Return [X, Y] of the center of cell containing provided text 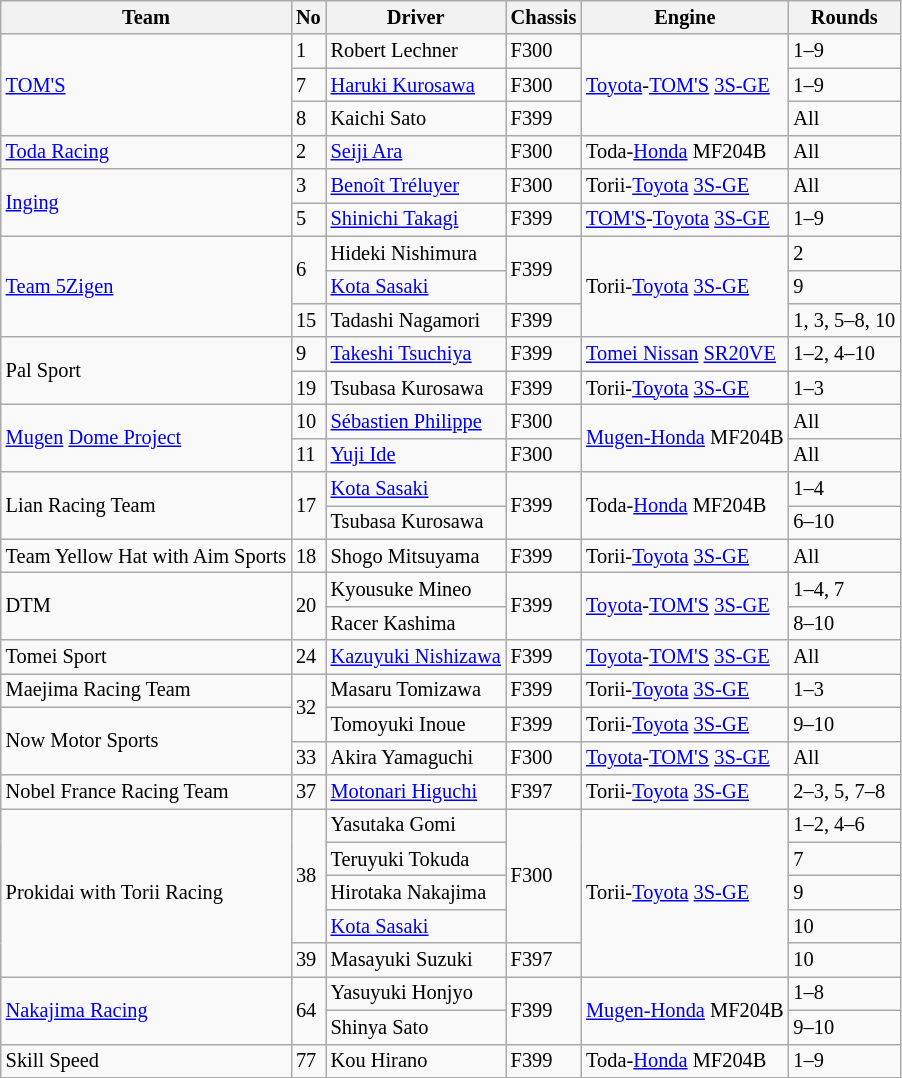
Tomei Nissan SR20VE [684, 354]
Benoît Tréluyer [416, 186]
Tomei Sport [146, 657]
2–3, 5, 7–8 [845, 791]
Hirotaka Nakajima [416, 892]
32 [308, 706]
Yasutaka Gomi [416, 825]
38 [308, 876]
TOM'S-Toyota 3S-GE [684, 219]
24 [308, 657]
Now Motor Sports [146, 740]
11 [308, 455]
Prokidai with Torii Racing [146, 892]
Masaru Tomizawa [416, 690]
Motonari Higuchi [416, 791]
Driver [416, 17]
1–8 [845, 993]
Robert Lechner [416, 51]
Yuji Ide [416, 455]
Akira Yamaguchi [416, 758]
5 [308, 219]
Shogo Mitsuyama [416, 556]
Chassis [544, 17]
Masayuki Suzuki [416, 960]
64 [308, 1010]
Kou Hirano [416, 1061]
No [308, 17]
Tadashi Nagamori [416, 320]
Team 5Zigen [146, 286]
Lian Racing Team [146, 506]
8 [308, 118]
Kaichi Sato [416, 118]
33 [308, 758]
Toda Racing [146, 152]
Racer Kashima [416, 623]
17 [308, 506]
Pal Sport [146, 370]
15 [308, 320]
37 [308, 791]
Team Yellow Hat with Aim Sports [146, 556]
1–2, 4–6 [845, 825]
Team [146, 17]
Kyousuke Mineo [416, 589]
Mugen Dome Project [146, 438]
Inging [146, 202]
Maejima Racing Team [146, 690]
8–10 [845, 623]
Takeshi Tsuchiya [416, 354]
Hideki Nishimura [416, 253]
Haruki Kurosawa [416, 85]
Nakajima Racing [146, 1010]
6–10 [845, 522]
Shinichi Takagi [416, 219]
Skill Speed [146, 1061]
Yasuyuki Honjyo [416, 993]
Shinya Sato [416, 1027]
Rounds [845, 17]
Seiji Ara [416, 152]
Nobel France Racing Team [146, 791]
20 [308, 606]
TOM'S [146, 84]
77 [308, 1061]
Sébastien Philippe [416, 421]
1–4, 7 [845, 589]
1–4 [845, 489]
1 [308, 51]
19 [308, 388]
18 [308, 556]
3 [308, 186]
Engine [684, 17]
Tomoyuki Inoue [416, 724]
Teruyuki Tokuda [416, 859]
6 [308, 270]
1, 3, 5–8, 10 [845, 320]
1–2, 4–10 [845, 354]
39 [308, 960]
Kazuyuki Nishizawa [416, 657]
DTM [146, 606]
